Search for the cell housing the specified text and yield its (X, Y) center coordinate. 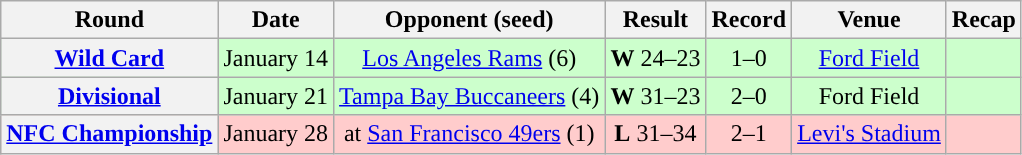
Date (276, 20)
Opponent (seed) (470, 20)
1–0 (749, 58)
January 14 (276, 58)
2–1 (749, 134)
Recap (984, 20)
Result (656, 20)
W 24–23 (656, 58)
Divisional (110, 96)
Levi's Stadium (870, 134)
Wild Card (110, 58)
January 21 (276, 96)
L 31–34 (656, 134)
January 28 (276, 134)
W 31–23 (656, 96)
Venue (870, 20)
Tampa Bay Buccaneers (4) (470, 96)
Los Angeles Rams (6) (470, 58)
NFC Championship (110, 134)
Record (749, 20)
at San Francisco 49ers (1) (470, 134)
2–0 (749, 96)
Round (110, 20)
